Pinpoint the cell where the given text exists, returning its [x, y] midpoint coordinate. 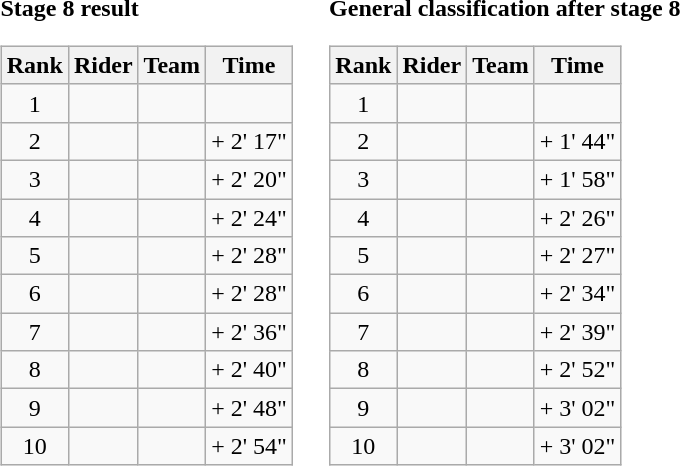
+ 2' 24" [250, 217]
+ 2' 20" [250, 179]
+ 2' 26" [578, 217]
+ 2' 34" [578, 294]
+ 2' 17" [250, 141]
+ 2' 27" [578, 256]
+ 1' 44" [578, 141]
+ 2' 36" [250, 332]
+ 2' 52" [578, 370]
+ 1' 58" [578, 179]
+ 2' 48" [250, 408]
+ 2' 40" [250, 370]
+ 2' 54" [250, 446]
+ 2' 39" [578, 332]
